Scan for the cell matching the given text and deliver its (X, Y) coordinate at center. 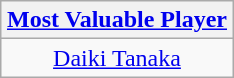
Daiki Tanaka (116, 58)
Most Valuable Player (116, 20)
